From the cell containing the given text, extract its center point as [x, y] coordinate. 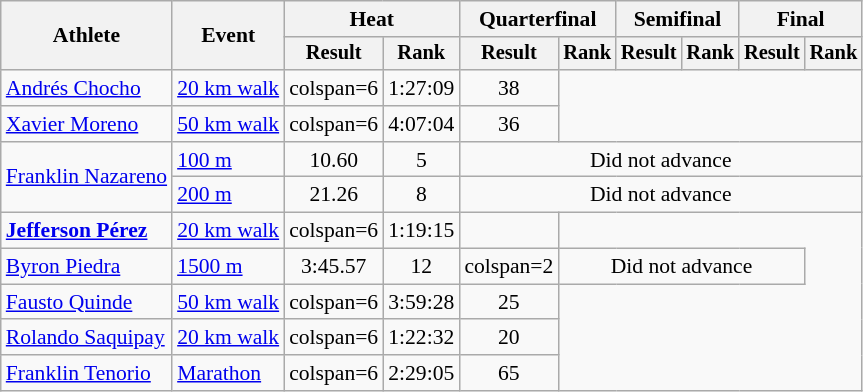
Quarterfinal [538, 19]
Athlete [86, 36]
Xavier Moreno [86, 124]
Fausto Quinde [86, 302]
Jefferson Pérez [86, 231]
Franklin Nazareno [86, 178]
Marathon [228, 373]
1:22:32 [421, 338]
Event [228, 36]
8 [421, 195]
38 [508, 88]
4:07:04 [421, 124]
3:45.57 [334, 267]
Heat [372, 19]
Semifinal [678, 19]
Byron Piedra [86, 267]
200 m [228, 195]
1:27:09 [421, 88]
5 [421, 160]
colspan=2 [508, 267]
2:29:05 [421, 373]
20 [508, 338]
Rolando Saquipay [86, 338]
25 [508, 302]
Andrés Chocho [86, 88]
Franklin Tenorio [86, 373]
Final [800, 19]
100 m [228, 160]
1:19:15 [421, 231]
36 [508, 124]
12 [421, 267]
65 [508, 373]
21.26 [334, 195]
10.60 [334, 160]
3:59:28 [421, 302]
1500 m [228, 267]
